Extract the (x, y) coordinate from the center of the cell holding the provided text.  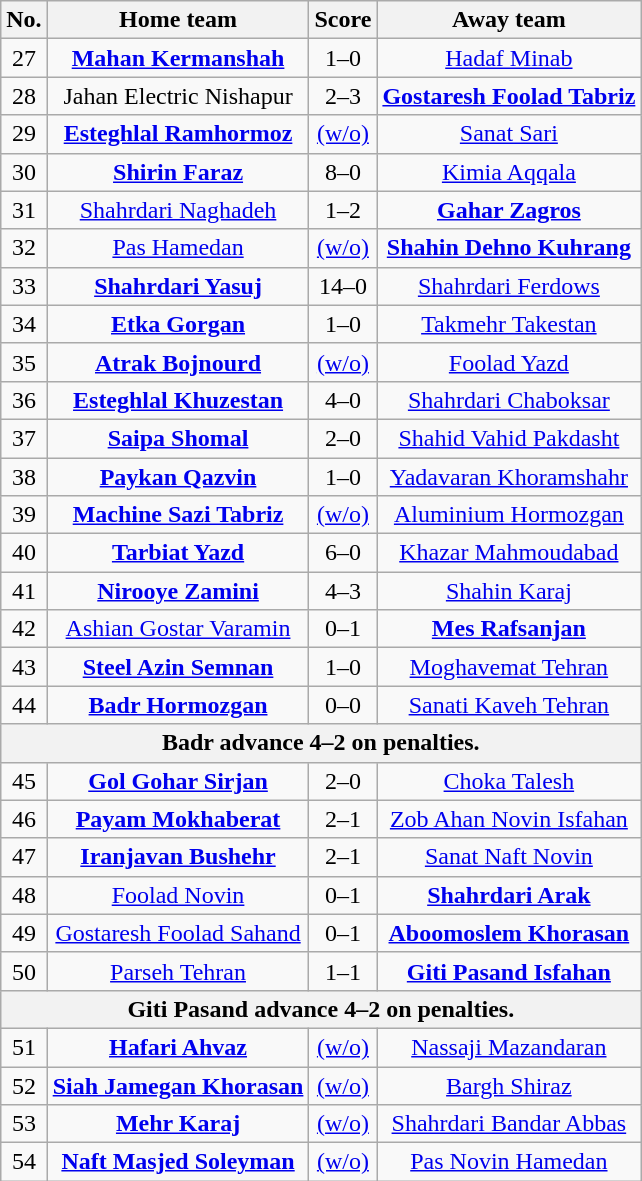
8–0 (343, 172)
Nirooye Zamini (178, 591)
Siah Jamegan Khorasan (178, 1085)
Nassaji Mazandaran (509, 1047)
Aluminium Hormozgan (509, 515)
Tarbiat Yazd (178, 553)
Kimia Aqqala (509, 172)
32 (24, 248)
Esteghlal Khuzestan (178, 400)
Moghavemat Tehran (509, 667)
29 (24, 134)
Choka Talesh (509, 781)
44 (24, 705)
Machine Sazi Tabriz (178, 515)
28 (24, 96)
Shahrdari Bandar Abbas (509, 1124)
Hafari Ahvaz (178, 1047)
37 (24, 438)
Mahan Kermanshah (178, 58)
30 (24, 172)
Gol Gohar Sirjan (178, 781)
0–0 (343, 705)
Home team (178, 20)
48 (24, 895)
Shahrdari Chaboksar (509, 400)
Sanat Naft Novin (509, 857)
Jahan Electric Nishapur (178, 96)
Zob Ahan Novin Isfahan (509, 819)
Shahrdari Ferdows (509, 286)
Iranjavan Bushehr (178, 857)
49 (24, 933)
Foolad Novin (178, 895)
Giti Pasand Isfahan (509, 971)
27 (24, 58)
Khazar Mahmoudabad (509, 553)
Away team (509, 20)
Shahrdari Arak (509, 895)
54 (24, 1162)
Steel Azin Semnan (178, 667)
Shahin Karaj (509, 591)
Saipa Shomal (178, 438)
Giti Pasand advance 4–2 on penalties. (321, 1009)
Shahrdari Naghadeh (178, 210)
Takmehr Takestan (509, 324)
Shirin Faraz (178, 172)
Esteghlal Ramhormoz (178, 134)
Atrak Bojnourd (178, 362)
Sanat Sari (509, 134)
4–3 (343, 591)
Pas Hamedan (178, 248)
Shahid Vahid Pakdasht (509, 438)
50 (24, 971)
Hadaf Minab (509, 58)
51 (24, 1047)
53 (24, 1124)
35 (24, 362)
36 (24, 400)
Badr advance 4–2 on penalties. (321, 743)
Yadavaran Khoramshahr (509, 477)
Payam Mokhaberat (178, 819)
Gostaresh Foolad Sahand (178, 933)
Gahar Zagros (509, 210)
Naft Masjed Soleyman (178, 1162)
33 (24, 286)
Parseh Tehran (178, 971)
Aboomoslem Khorasan (509, 933)
40 (24, 553)
Badr Hormozgan (178, 705)
47 (24, 857)
1–1 (343, 971)
14–0 (343, 286)
Shahin Dehno Kuhrang (509, 248)
Foolad Yazd (509, 362)
Mehr Karaj (178, 1124)
38 (24, 477)
Sanati Kaveh Tehran (509, 705)
1–2 (343, 210)
Pas Novin Hamedan (509, 1162)
42 (24, 629)
46 (24, 819)
Ashian Gostar Varamin (178, 629)
Score (343, 20)
45 (24, 781)
4–0 (343, 400)
Shahrdari Yasuj (178, 286)
34 (24, 324)
Paykan Qazvin (178, 477)
2–3 (343, 96)
No. (24, 20)
41 (24, 591)
31 (24, 210)
Etka Gorgan (178, 324)
39 (24, 515)
Bargh Shiraz (509, 1085)
Gostaresh Foolad Tabriz (509, 96)
52 (24, 1085)
43 (24, 667)
6–0 (343, 553)
Mes Rafsanjan (509, 629)
